Capture the cell that displays the provided text and extract its [X, Y] central coordinate. 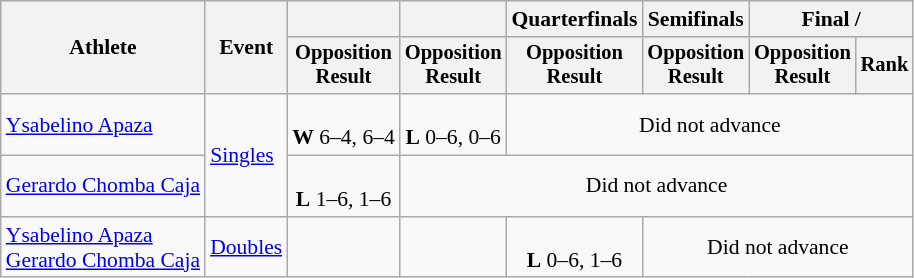
Athlete [103, 48]
Quarterfinals [574, 19]
Rank [885, 66]
Singles [246, 155]
Semifinals [696, 19]
L 0–6, 1–6 [574, 248]
Doubles [246, 248]
W 6–4, 6–4 [344, 124]
Ysabelino Apaza [103, 124]
Gerardo Chomba Caja [103, 186]
Event [246, 48]
L 1–6, 1–6 [344, 186]
Final / [831, 19]
L 0–6, 0–6 [454, 124]
Ysabelino ApazaGerardo Chomba Caja [103, 248]
